Detect which cell encompasses the target text, then output its [X, Y] center coordinate. 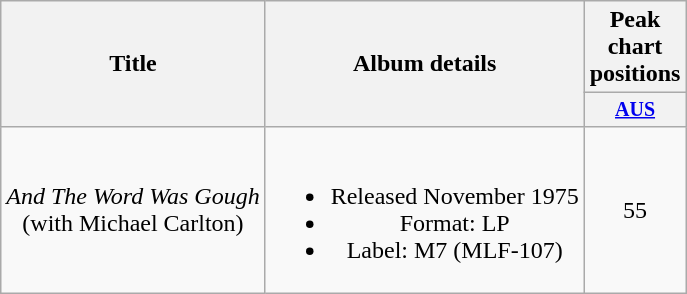
AUS [635, 110]
Peak chart positions [635, 47]
Released November 1975Format: LPLabel: M7 (MLF-107) [424, 210]
And The Word Was Gough (with Michael Carlton) [133, 210]
Title [133, 64]
55 [635, 210]
Album details [424, 64]
